Pinpoint the cell where the given text exists, returning its [x, y] midpoint coordinate. 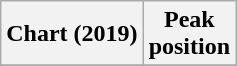
Chart (2019) [72, 34]
Peak position [189, 34]
